Extract the (x, y) coordinate from the center of the cell holding the provided text.  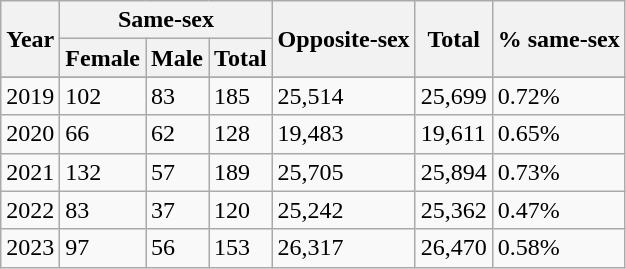
% same-sex (558, 39)
2021 (30, 172)
2019 (30, 96)
185 (241, 96)
128 (241, 134)
19,611 (454, 134)
0.65% (558, 134)
2023 (30, 248)
0.72% (558, 96)
37 (178, 210)
120 (241, 210)
57 (178, 172)
62 (178, 134)
19,483 (344, 134)
25,894 (454, 172)
25,242 (344, 210)
Opposite-sex (344, 39)
Same-sex (166, 20)
56 (178, 248)
0.73% (558, 172)
Female (103, 58)
26,470 (454, 248)
25,705 (344, 172)
2020 (30, 134)
26,317 (344, 248)
132 (103, 172)
25,514 (344, 96)
153 (241, 248)
Year (30, 39)
2022 (30, 210)
0.58% (558, 248)
102 (103, 96)
25,699 (454, 96)
189 (241, 172)
25,362 (454, 210)
66 (103, 134)
Male (178, 58)
97 (103, 248)
0.47% (558, 210)
